Pinpoint the cell where the given text exists, returning its (X, Y) midpoint coordinate. 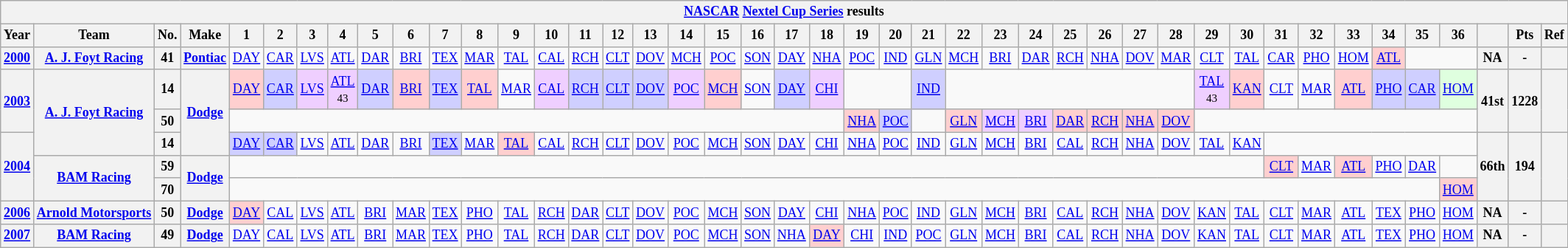
7 (445, 35)
2004 (18, 167)
2006 (18, 213)
No. (168, 35)
Make (205, 35)
33 (1353, 35)
17 (791, 35)
10 (551, 35)
24 (1036, 35)
2003 (18, 100)
Team (94, 35)
19 (862, 35)
Year (18, 35)
Ref (1554, 35)
194 (1525, 167)
20 (895, 35)
25 (1070, 35)
66th (1493, 167)
1228 (1525, 100)
11 (585, 35)
70 (168, 189)
Pontiac (205, 58)
12 (617, 35)
Pts (1525, 35)
30 (1247, 35)
9 (517, 35)
2 (280, 35)
2000 (18, 58)
41 (168, 58)
5 (376, 35)
36 (1457, 35)
2007 (18, 236)
59 (168, 167)
22 (964, 35)
8 (480, 35)
3 (312, 35)
28 (1176, 35)
27 (1140, 35)
16 (757, 35)
Arnold Motorsports (94, 213)
31 (1281, 35)
13 (651, 35)
6 (411, 35)
26 (1105, 35)
35 (1422, 35)
4 (343, 35)
15 (723, 35)
18 (827, 35)
23 (1001, 35)
34 (1388, 35)
ATL43 (343, 89)
49 (168, 236)
NASCAR Nextel Cup Series results (784, 12)
1 (246, 35)
41st (1493, 100)
21 (928, 35)
TAL43 (1212, 89)
29 (1212, 35)
32 (1317, 35)
